Return [x, y] of the center of cell containing provided text 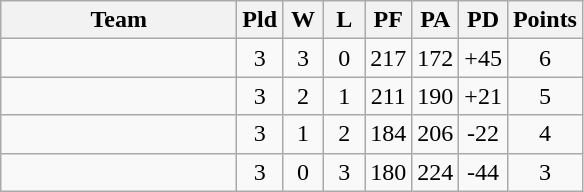
PD [484, 20]
-44 [484, 172]
L [344, 20]
PA [436, 20]
206 [436, 134]
W [304, 20]
211 [388, 96]
PF [388, 20]
Pld [260, 20]
Points [544, 20]
-22 [484, 134]
5 [544, 96]
190 [436, 96]
+45 [484, 58]
172 [436, 58]
217 [388, 58]
4 [544, 134]
6 [544, 58]
+21 [484, 96]
Team [119, 20]
224 [436, 172]
180 [388, 172]
184 [388, 134]
